Capture the cell that displays the provided text and extract its (x, y) central coordinate. 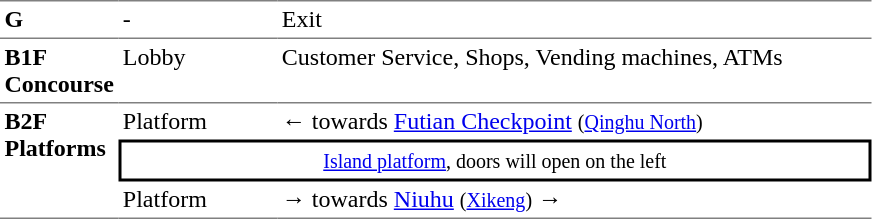
Island platform, doors will open on the left (494, 161)
Platform (198, 122)
B1FConcourse (59, 71)
G (59, 19)
← towards Futian Checkpoint (Qinghu North) (574, 122)
- (198, 19)
Customer Service, Shops, Vending machines, ATMs (574, 71)
Lobby (198, 71)
Exit (574, 19)
